Detect which cell encompasses the target text, then output its [x, y] center coordinate. 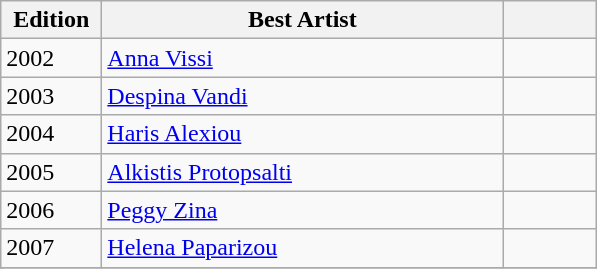
Anna Vissi [302, 58]
Despina Vandi [302, 96]
2002 [52, 58]
Haris Alexiou [302, 134]
Alkistis Protopsalti [302, 172]
2004 [52, 134]
Best Artist [302, 20]
2007 [52, 248]
Edition [52, 20]
2003 [52, 96]
2005 [52, 172]
2006 [52, 210]
Peggy Zina [302, 210]
Helena Paparizou [302, 248]
